Scan for the cell matching the given text and deliver its [X, Y] coordinate at center. 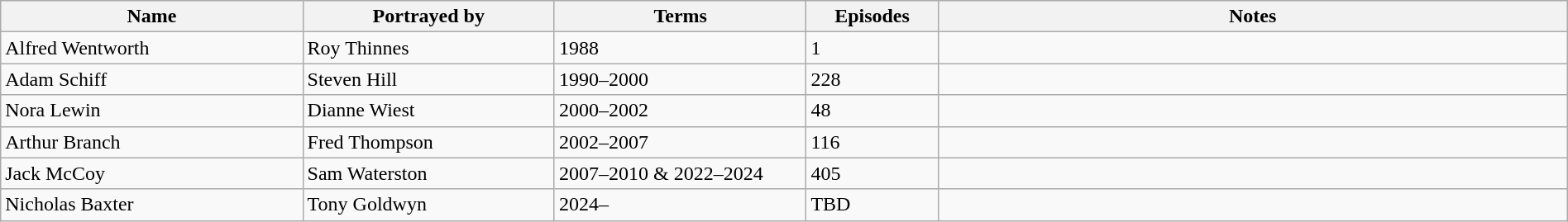
2024– [680, 205]
Episodes [872, 17]
Jack McCoy [152, 173]
Fred Thompson [428, 142]
Tony Goldwyn [428, 205]
Alfred Wentworth [152, 48]
2002–2007 [680, 142]
Nora Lewin [152, 111]
TBD [872, 205]
Steven Hill [428, 79]
116 [872, 142]
1988 [680, 48]
Nicholas Baxter [152, 205]
228 [872, 79]
Notes [1252, 17]
Adam Schiff [152, 79]
Arthur Branch [152, 142]
Name [152, 17]
405 [872, 173]
Dianne Wiest [428, 111]
2000–2002 [680, 111]
1 [872, 48]
Roy Thinnes [428, 48]
2007–2010 & 2022–2024 [680, 173]
Portrayed by [428, 17]
1990–2000 [680, 79]
Sam Waterston [428, 173]
Terms [680, 17]
48 [872, 111]
